Scan for the cell matching the given text and deliver its (x, y) coordinate at center. 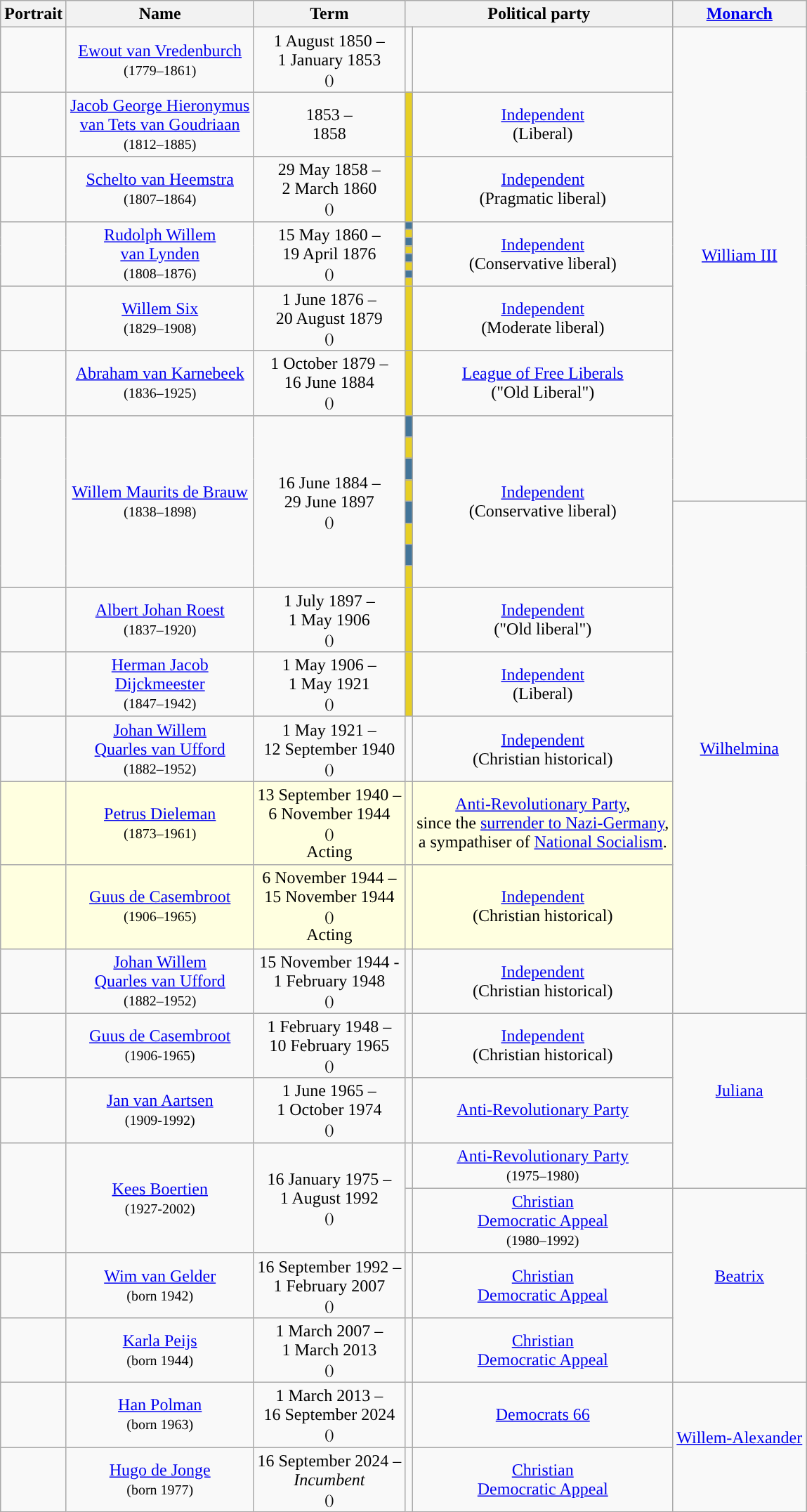
Jacob George Hieronymusvan Tets van Goudriaan (1812–1885) (160, 124)
13 September 1940 – 6 November 1944 () Acting (329, 823)
Karla Peijs (born 1944) (160, 1350)
Wilhelmina (740, 757)
Christian Democratic Appeal (1980–1992) (543, 1220)
1853 – 1858 (329, 124)
Han Polman (born 1963) (160, 1414)
Herman JacobDijckmeester (1847–1942) (160, 684)
1 May 1906 – 1 May 1921 () (329, 684)
6 November 1944 – 15 November 1944 () Acting (329, 906)
16 June 1884 – 29 June 1897 () (329, 501)
Willem Maurits de Brauw (1838–1898) (160, 501)
Term (329, 14)
Ewout van Vredenburch (1779–1861) (160, 60)
Independent(Moderate liberal) (543, 318)
Albert Johan Roest (1837–1920) (160, 620)
Independent("Old liberal") (543, 620)
Petrus Dieleman (1873–1961) (160, 823)
Willem Six (1829–1908) (160, 318)
William III (740, 264)
1 August 1850 – 1 January 1853 () (329, 60)
Political party (539, 14)
Independent(Pragmatic liberal) (543, 189)
16 September 2024 – Incumbent () (329, 1480)
1 February 1948 – 10 February 1965 () (329, 1045)
Portrait (34, 14)
1 March 2007 – 1 March 2013 () (329, 1350)
1 May 1921 – 12 September 1940 () (329, 749)
Guus de Casembroot (1906-1965) (160, 1045)
Rudolph Willemvan Lynden (1808–1876) (160, 254)
Kees Boertien (1927-2002) (160, 1197)
Anti-Revolutionary Party,since the surrender to Nazi-Germany,a sympathiser of National Socialism. (543, 823)
Wim van Gelder (born 1942) (160, 1285)
Juliana (740, 1100)
1 October 1879 – 16 June 1884 () (329, 383)
15 November 1944 - 1 February 1948 () (329, 981)
Anti-Revolutionary Party (1975–1980) (543, 1165)
Monarch (740, 14)
1 July 1897 – 1 May 1906 () (329, 620)
Guus de Casembroot (1906–1965) (160, 906)
Abraham van Karnebeek (1836–1925) (160, 383)
1 June 1965 – 1 October 1974 () (329, 1110)
Jan van Aartsen (1909-1992) (160, 1110)
Beatrix (740, 1285)
Name (160, 14)
Schelto van Heemstra (1807–1864) (160, 189)
Hugo de Jonge (born 1977) (160, 1480)
League of Free Liberals("Old Liberal") (543, 383)
1 June 1876 – 20 August 1879 () (329, 318)
Democrats 66 (543, 1414)
1 March 2013 – 16 September 2024 () (329, 1414)
Willem-Alexander (740, 1447)
15 May 1860 – 19 April 1876 () (329, 254)
16 September 1992 – 1 February 2007 () (329, 1285)
16 January 1975 – 1 August 1992 () (329, 1197)
29 May 1858 – 2 March 1860 () (329, 189)
Anti-Revolutionary Party (543, 1110)
